Scan for the cell matching the given text and deliver its (x, y) coordinate at center. 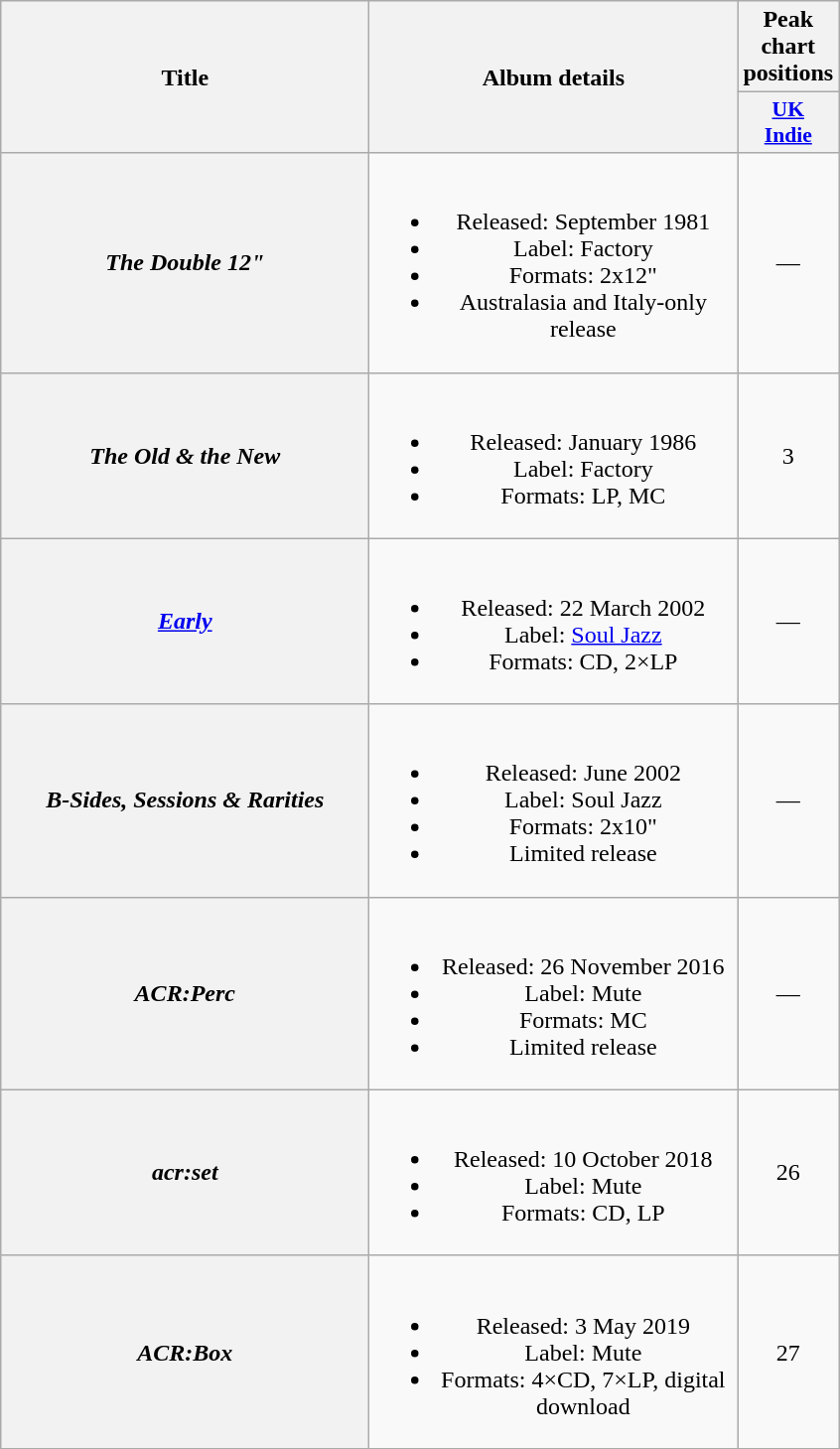
Early (185, 622)
acr:set (185, 1172)
Released: September 1981Label: FactoryFormats: 2x12"Australasia and Italy-only release (554, 262)
UKIndie (788, 123)
26 (788, 1172)
Released: 10 October 2018Label: MuteFormats: CD, LP (554, 1172)
27 (788, 1352)
Released: 26 November 2016Label: MuteFormats: MCLimited release (554, 993)
Released: 3 May 2019Label: MuteFormats: 4×CD, 7×LP, digital download (554, 1352)
The Double 12" (185, 262)
3 (788, 455)
ACR:Perc (185, 993)
Released: January 1986Label: FactoryFormats: LP, MC (554, 455)
B-Sides, Sessions & Rarities (185, 800)
Peak chart positions (788, 47)
The Old & the New (185, 455)
ACR:Box (185, 1352)
Released: June 2002Label: Soul JazzFormats: 2x10"Limited release (554, 800)
Released: 22 March 2002Label: Soul JazzFormats: CD, 2×LP (554, 622)
Title (185, 77)
Album details (554, 77)
